Determine the [x, y] coordinate at the center of the cell enclosing the given text.  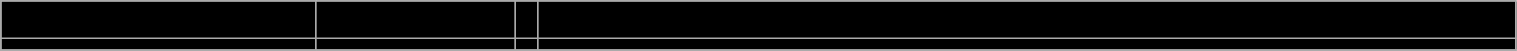
Maddy Coene [158, 20]
Attended Selects Academy at Bishop Kearney [1027, 20]
Forward [416, 20]
